Pinpoint the cell where the given text exists, returning its (X, Y) midpoint coordinate. 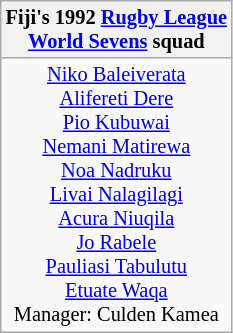
Fiji's 1992 Rugby LeagueWorld Sevens squad (116, 29)
